Find where the given text appears and provide that cell's center as (X, Y) coordinate. 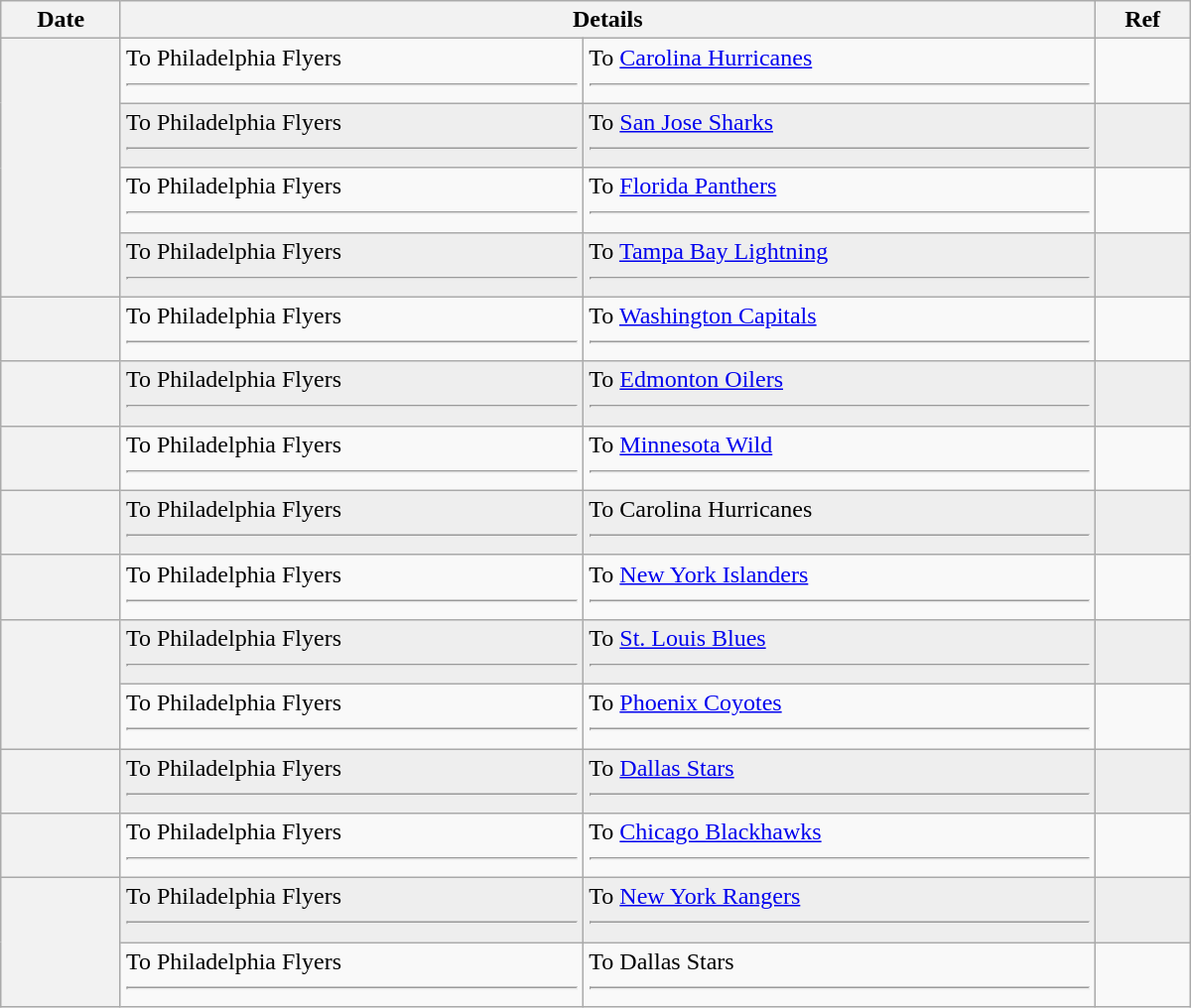
To Minnesota Wild (840, 458)
To Tampa Bay Lightning (840, 264)
To Phoenix Coyotes (840, 716)
To New York Islanders (840, 587)
Details (607, 20)
To Edmonton Oilers (840, 393)
Ref (1142, 20)
To San Jose Sharks (840, 135)
To Chicago Blackhawks (840, 845)
To Florida Panthers (840, 200)
Date (62, 20)
To Washington Capitals (840, 329)
To New York Rangers (840, 911)
To St. Louis Blues (840, 651)
